Locate the cell with the specified text and output its (X, Y) center coordinate. 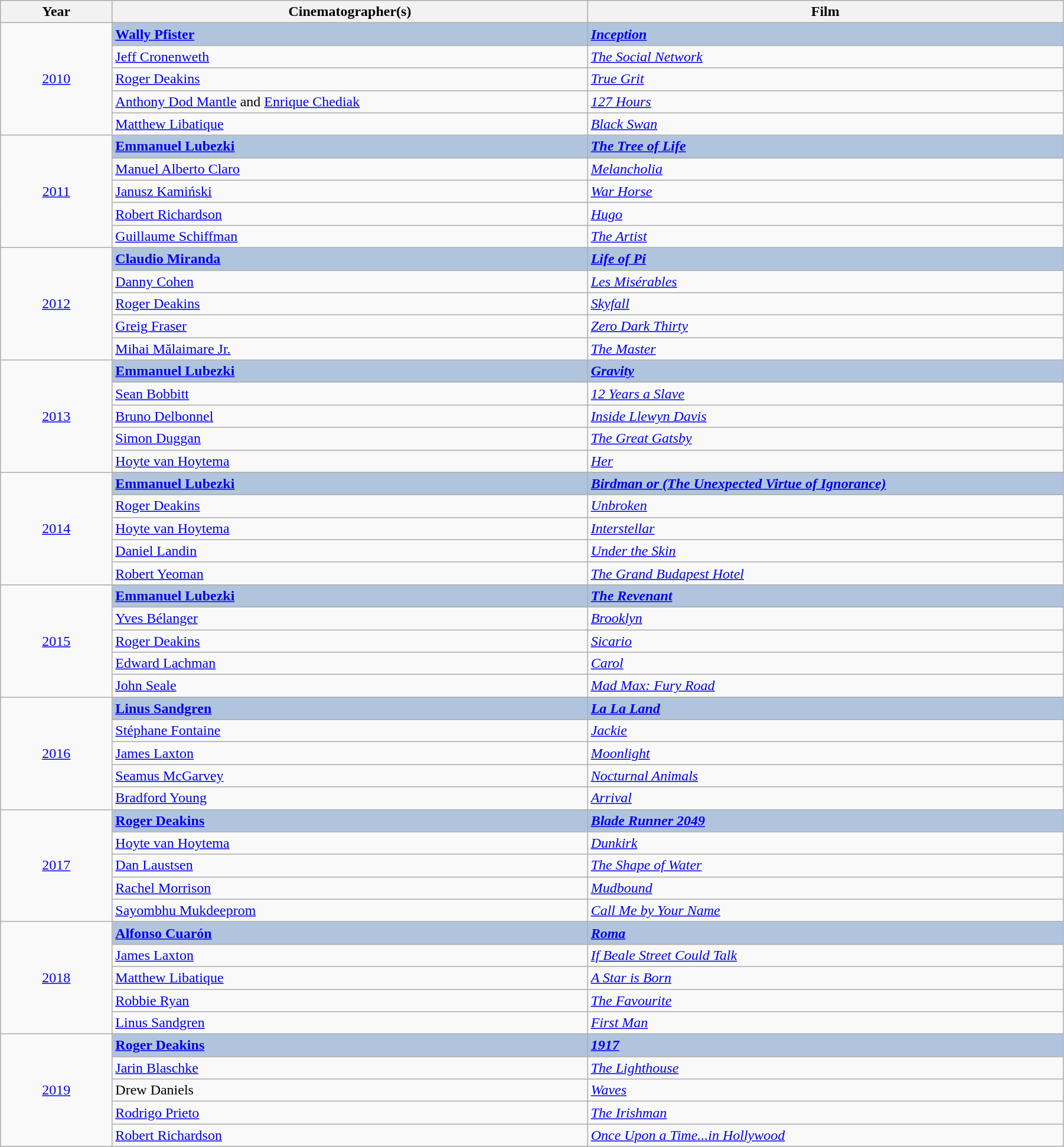
2015 (57, 641)
2017 (57, 865)
Simon Duggan (350, 439)
The Irishman (825, 1113)
La La Land (825, 708)
Jarin Blaschke (350, 1068)
Moonlight (825, 753)
Rachel Morrison (350, 888)
The Great Gatsby (825, 439)
The Master (825, 349)
Claudio Miranda (350, 259)
Daniel Landin (350, 551)
Nocturnal Animals (825, 776)
Sean Bobbitt (350, 394)
Dan Laustsen (350, 865)
Year (57, 12)
2012 (57, 303)
Mihai Mălaimare Jr. (350, 349)
The Social Network (825, 57)
Drew Daniels (350, 1090)
Inside Llewyn Davis (825, 416)
Inception (825, 34)
Carol (825, 664)
Arrival (825, 798)
Roma (825, 933)
Gravity (825, 371)
Les Misérables (825, 282)
Dunkirk (825, 843)
A Star is Born (825, 978)
Greig Fraser (350, 326)
War Horse (825, 191)
Black Swan (825, 124)
Zero Dark Thirty (825, 326)
Sayombhu Mukdeeprom (350, 910)
John Seale (350, 686)
127 Hours (825, 102)
2010 (57, 79)
Manuel Alberto Claro (350, 169)
The Favourite (825, 1001)
Waves (825, 1090)
The Tree of Life (825, 146)
Interstellar (825, 528)
Sicario (825, 641)
Bradford Young (350, 798)
1917 (825, 1045)
Robert Yeoman (350, 573)
Call Me by Your Name (825, 910)
Mad Max: Fury Road (825, 686)
Film (825, 12)
Melancholia (825, 169)
The Lighthouse (825, 1068)
Cinematographer(s) (350, 12)
The Artist (825, 236)
Once Upon a Time...in Hollywood (825, 1135)
2013 (57, 416)
Life of Pi (825, 259)
Rodrigo Prieto (350, 1113)
2011 (57, 191)
12 Years a Slave (825, 394)
Under the Skin (825, 551)
Hugo (825, 214)
Unbroken (825, 506)
Jeff Cronenweth (350, 57)
2018 (57, 978)
Danny Cohen (350, 282)
Bruno Delbonnel (350, 416)
If Beale Street Could Talk (825, 955)
Stéphane Fontaine (350, 731)
The Grand Budapest Hotel (825, 573)
True Grit (825, 79)
Skyfall (825, 304)
2019 (57, 1090)
Blade Runner 2049 (825, 821)
Yves Bélanger (350, 618)
The Revenant (825, 596)
Anthony Dod Mantle and Enrique Chediak (350, 102)
Jackie (825, 731)
Birdman or (The Unexpected Virtue of Ignorance) (825, 483)
Brooklyn (825, 618)
Guillaume Schiffman (350, 236)
2014 (57, 528)
Mudbound (825, 888)
Her (825, 461)
Edward Lachman (350, 664)
Alfonso Cuarón (350, 933)
Wally Pfister (350, 34)
First Man (825, 1023)
Seamus McGarvey (350, 776)
Janusz Kamiński (350, 191)
2016 (57, 753)
The Shape of Water (825, 865)
Robbie Ryan (350, 1001)
